Extract the (X, Y) coordinate from the center of the cell holding the provided text.  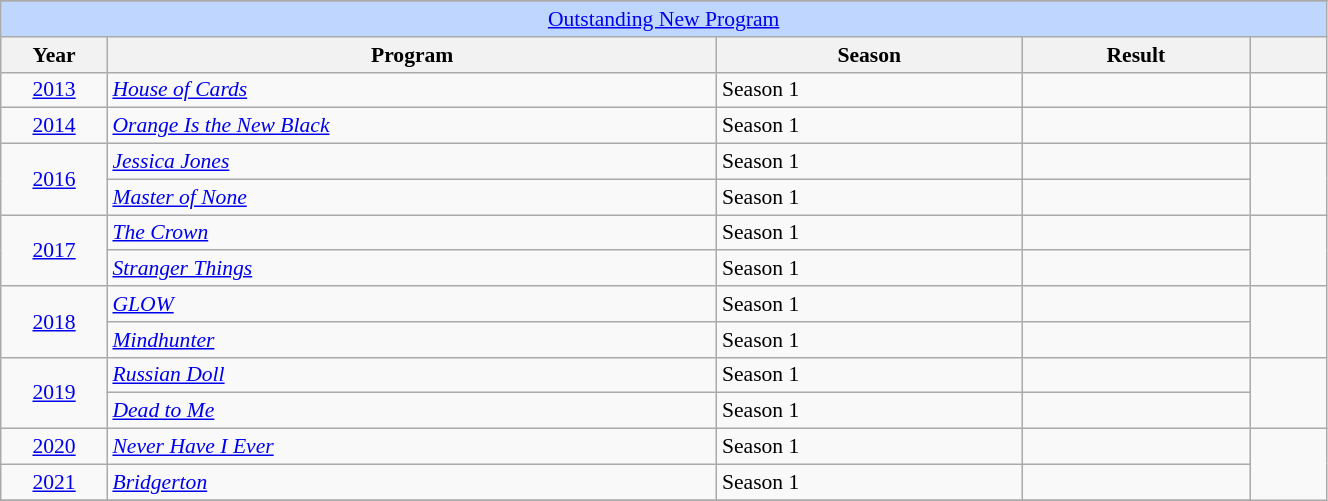
House of Cards (412, 90)
Year (54, 55)
Season (870, 55)
Dead to Me (412, 411)
Bridgerton (412, 482)
GLOW (412, 304)
2013 (54, 90)
Outstanding New Program (664, 19)
Orange Is the New Black (412, 126)
Master of None (412, 197)
2016 (54, 180)
Jessica Jones (412, 162)
Program (412, 55)
2017 (54, 250)
Russian Doll (412, 375)
2014 (54, 126)
2020 (54, 447)
The Crown (412, 233)
2018 (54, 322)
Never Have I Ever (412, 447)
Stranger Things (412, 269)
2019 (54, 392)
Mindhunter (412, 340)
Result (1136, 55)
2021 (54, 482)
